Detect which cell encompasses the target text, then output its [X, Y] center coordinate. 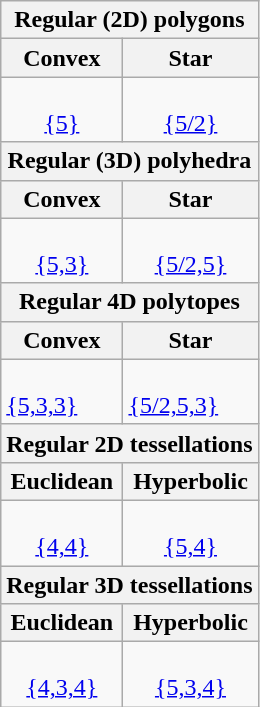
{5/2,5} [190, 250]
Regular 3D tessellations [130, 585]
{4,4} [62, 532]
{5,3,3} [62, 392]
Regular (2D) polygons [130, 20]
{5,3} [62, 250]
{5,3,4} [190, 674]
{4,3,4} [62, 674]
Regular 4D polytopes [130, 302]
{5/2,5,3} [190, 392]
{5/2} [190, 110]
Regular (3D) polyhedra [130, 161]
{5,4} [190, 532]
{5} [62, 110]
Regular 2D tessellations [130, 443]
